Find where the given text appears and provide that cell's center as (x, y) coordinate. 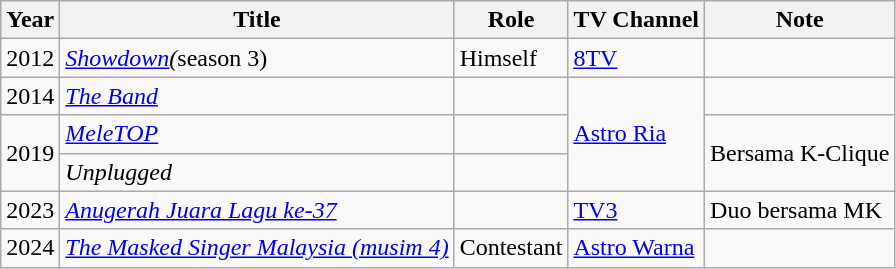
Role (511, 20)
Year (30, 20)
Showdown(season 3) (257, 58)
MeleTOP (257, 134)
Astro Ria (636, 134)
The Band (257, 96)
2014 (30, 96)
2019 (30, 153)
Title (257, 20)
Unplugged (257, 172)
The Masked Singer Malaysia (musim 4) (257, 248)
2023 (30, 210)
Astro Warna (636, 248)
Note (800, 20)
Himself (511, 58)
Anugerah Juara Lagu ke-37 (257, 210)
Duo bersama MK (800, 210)
2012 (30, 58)
8TV (636, 58)
Contestant (511, 248)
2024 (30, 248)
Bersama K-Clique (800, 153)
TV3 (636, 210)
TV Channel (636, 20)
